From the cell containing the given text, extract its center point as (x, y) coordinate. 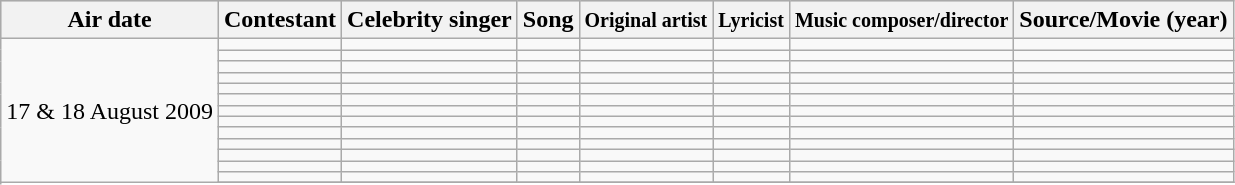
Song (548, 20)
Air date (110, 20)
Music composer/director (901, 20)
Original artist (646, 20)
17 & 18 August 2009 (110, 111)
Celebrity singer (430, 20)
Source/Movie (year) (1124, 20)
Contestant (280, 20)
Lyricist (752, 20)
